Find where the given text appears and provide that cell's center as (X, Y) coordinate. 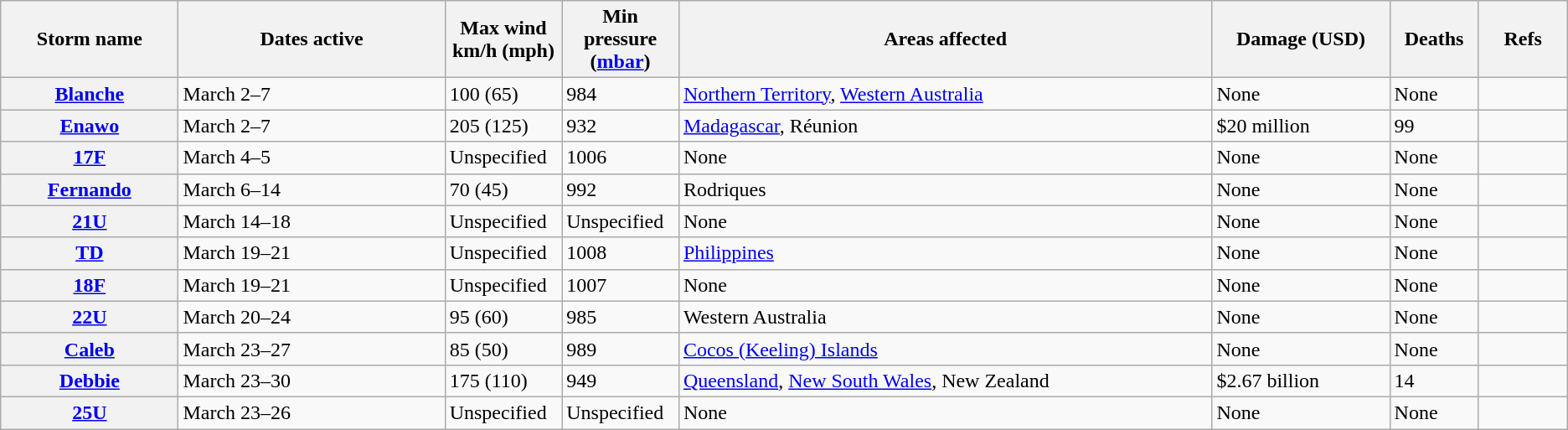
95 (60) (503, 317)
Enawo (90, 126)
984 (621, 94)
205 (125) (503, 126)
175 (110) (503, 381)
Western Australia (945, 317)
March 23–30 (312, 381)
TD (90, 253)
Storm name (90, 39)
Areas affected (945, 39)
22U (90, 317)
989 (621, 349)
985 (621, 317)
Debbie (90, 381)
Philippines (945, 253)
Northern Territory, Western Australia (945, 94)
18F (90, 285)
$20 million (1301, 126)
March 4–5 (312, 158)
21U (90, 221)
1008 (621, 253)
Deaths (1434, 39)
Blanche (90, 94)
85 (50) (503, 349)
Queensland, New South Wales, New Zealand (945, 381)
March 20–24 (312, 317)
March 6–14 (312, 189)
949 (621, 381)
25U (90, 412)
Caleb (90, 349)
Dates active (312, 39)
$2.67 billion (1301, 381)
March 23–26 (312, 412)
Damage (USD) (1301, 39)
100 (65) (503, 94)
1006 (621, 158)
Rodriques (945, 189)
99 (1434, 126)
Min pressure (mbar) (621, 39)
70 (45) (503, 189)
Fernando (90, 189)
992 (621, 189)
Refs (1523, 39)
March 23–27 (312, 349)
932 (621, 126)
17F (90, 158)
Max wind km/h (mph) (503, 39)
1007 (621, 285)
Madagascar, Réunion (945, 126)
Cocos (Keeling) Islands (945, 349)
March 14–18 (312, 221)
14 (1434, 381)
